Determine the [X, Y] coordinate at the center of the cell enclosing the given text.  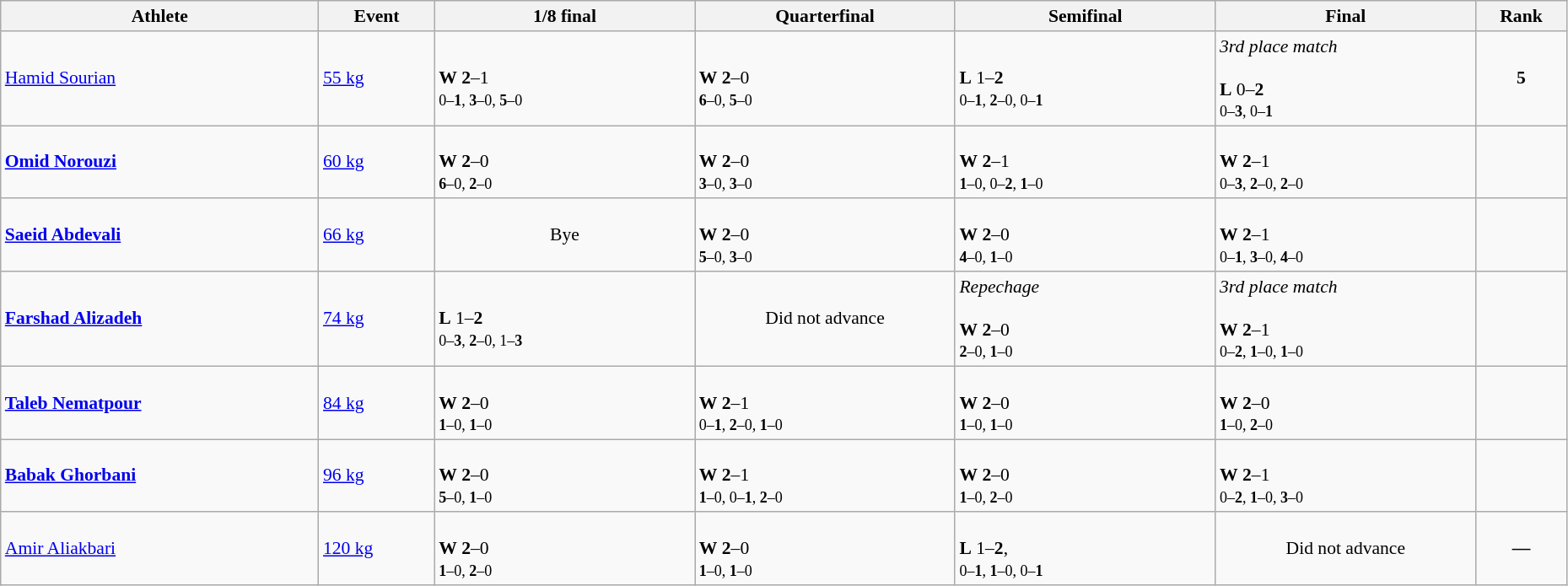
Omid Norouzi [160, 162]
55 kg [376, 78]
60 kg [376, 162]
66 kg [376, 236]
Farshad Alizadeh [160, 319]
RepechageW 2–02–0, 1–0 [1085, 319]
W 2–05–0, 3–0 [825, 236]
W 2–10–3, 2–0, 2–0 [1346, 162]
Amir Aliakbari [160, 550]
W 2–06–0, 2–0 [565, 162]
Quarterfinal [825, 16]
Semifinal [1085, 16]
W 2–10–2, 1–0, 3–0 [1346, 476]
— [1522, 550]
W 2–05–0, 1–0 [565, 476]
Saeid Abdevali [160, 236]
W 2–11–0, 0–1, 2–0 [825, 476]
Bye [565, 236]
W 2–11–0, 0–2, 1–0 [1085, 162]
W 2–04–0, 1–0 [1085, 236]
W 2–10–1, 3–0, 4–0 [1346, 236]
Hamid Sourian [160, 78]
L 1–20–3, 2–0, 1–3 [565, 319]
L 1–20–1, 2–0, 0–1 [1085, 78]
Taleb Nematpour [160, 403]
Final [1346, 16]
Event [376, 16]
5 [1522, 78]
74 kg [376, 319]
W 2–10–1, 2–0, 1–0 [825, 403]
Rank [1522, 16]
L 1–2, 0–1, 1–0, 0–1 [1085, 550]
Babak Ghorbani [160, 476]
W 2–03–0, 3–0 [825, 162]
120 kg [376, 550]
W 2–10–1, 3–0, 5–0 [565, 78]
1/8 final [565, 16]
3rd place matchL 0–20–3, 0–1 [1346, 78]
3rd place matchW 2–10–2, 1–0, 1–0 [1346, 319]
Athlete [160, 16]
84 kg [376, 403]
96 kg [376, 476]
W 2–06–0, 5–0 [825, 78]
